Detect which cell encompasses the target text, then output its (x, y) center coordinate. 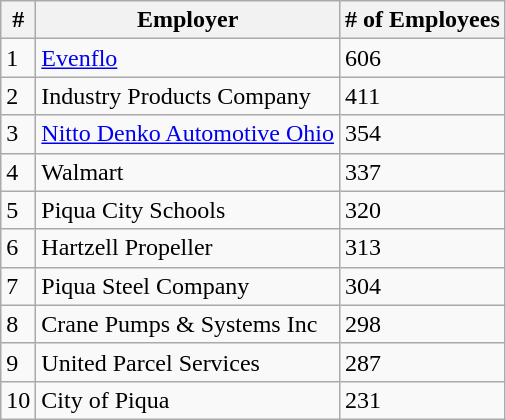
304 (423, 286)
5 (18, 210)
287 (423, 362)
10 (18, 400)
231 (423, 400)
Employer (188, 20)
United Parcel Services (188, 362)
Piqua City Schools (188, 210)
Nitto Denko Automotive Ohio (188, 134)
9 (18, 362)
3 (18, 134)
298 (423, 324)
1 (18, 58)
Hartzell Propeller (188, 248)
Crane Pumps & Systems Inc (188, 324)
Evenflo (188, 58)
2 (18, 96)
# of Employees (423, 20)
Walmart (188, 172)
320 (423, 210)
6 (18, 248)
411 (423, 96)
7 (18, 286)
Industry Products Company (188, 96)
City of Piqua (188, 400)
313 (423, 248)
354 (423, 134)
Piqua Steel Company (188, 286)
8 (18, 324)
# (18, 20)
4 (18, 172)
337 (423, 172)
606 (423, 58)
